Identify which cell holds the provided text, then report its [x, y] central coordinate. 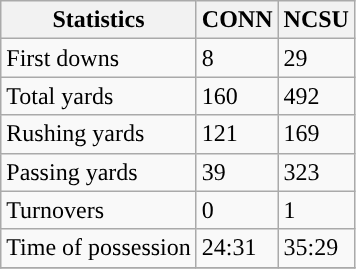
160 [237, 96]
0 [237, 210]
CONN [237, 20]
121 [237, 134]
323 [316, 172]
Rushing yards [99, 134]
24:31 [237, 248]
35:29 [316, 248]
Passing yards [99, 172]
8 [237, 58]
Total yards [99, 96]
First downs [99, 58]
Statistics [99, 20]
492 [316, 96]
1 [316, 210]
39 [237, 172]
Time of possession [99, 248]
Turnovers [99, 210]
NCSU [316, 20]
169 [316, 134]
29 [316, 58]
